Search for the cell housing the specified text and yield its [x, y] center coordinate. 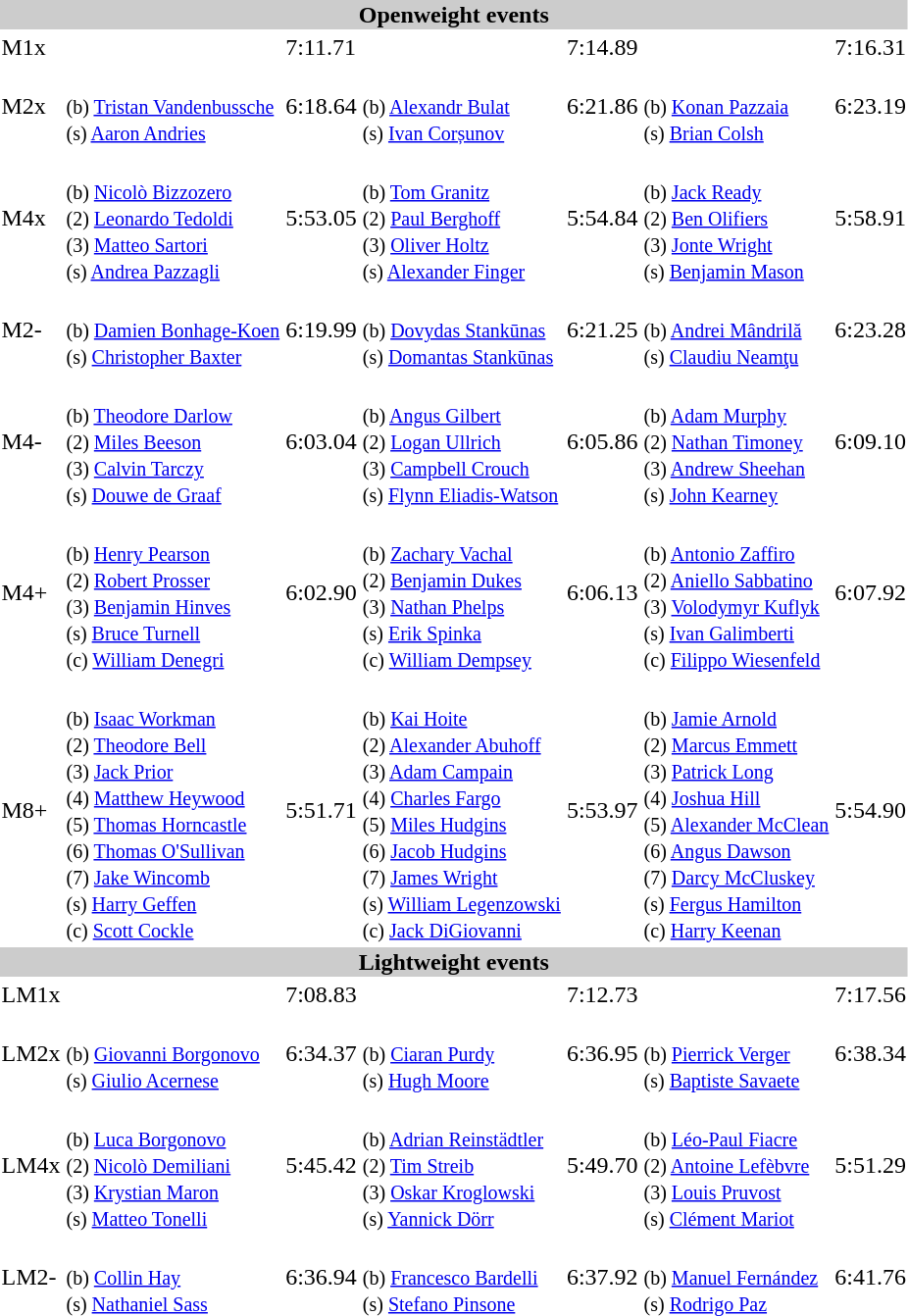
5:53.05 [322, 218]
7:14.89 [602, 47]
(b) Dovydas Stankūnas(s) Domantas Stankūnas [461, 329]
(b) Nicolò Bizzozero(2) Leonardo Tedoldi(3) Matteo Sartori(s) Andrea Pazzagli [173, 218]
(b) Giovanni Borgonovo(s) Giulio Acernese [173, 1053]
(b) Andrei Mândrilă(s) Claudiu Neamţu [736, 329]
Lightweight events [454, 962]
5:49.70 [602, 1165]
6:09.10 [871, 441]
5:45.42 [322, 1165]
6:21.25 [602, 329]
5:51.29 [871, 1165]
6:03.04 [322, 441]
7:16.31 [871, 47]
Openweight events [454, 15]
6:05.86 [602, 441]
M1x [31, 47]
(b) Tristan Vandenbussche(s) Aaron Andries [173, 106]
(b) Alexandr Bulat(s) Ivan Corșunov [461, 106]
(b) Damien Bonhage-Koen(s) Christopher Baxter [173, 329]
M4x [31, 218]
(b) Léo-Paul Fiacre(2) Antoine Lefèbvre(3) Louis Pruvost(s) Clément Mariot [736, 1165]
(b) Ciaran Purdy(s) Hugh Moore [461, 1053]
LM1x [31, 994]
M4- [31, 441]
5:53.97 [602, 810]
(b) Zachary Vachal(2) Benjamin Dukes(3) Nathan Phelps(s) Erik Spinka(c) William Dempsey [461, 592]
LM4x [31, 1165]
(b) Adrian Reinstädtler(2) Tim Streib(3) Oskar Kroglowski(s) Yannick Dörr [461, 1165]
6:38.34 [871, 1053]
6:36.95 [602, 1053]
7:17.56 [871, 994]
M2- [31, 329]
(b) Angus Gilbert(2) Logan Ullrich(3) Campbell Crouch(s) Flynn Eliadis-Watson [461, 441]
(b) Luca Borgonovo(2) Nicolò Demiliani(3) Krystian Maron(s) Matteo Tonelli [173, 1165]
6:34.37 [322, 1053]
5:54.90 [871, 810]
(b) Theodore Darlow(2) Miles Beeson(3) Calvin Tarczy(s) Douwe de Graaf [173, 441]
M4+ [31, 592]
7:08.83 [322, 994]
7:11.71 [322, 47]
LM2x [31, 1053]
(b) Adam Murphy(2) Nathan Timoney(3) Andrew Sheehan(s) John Kearney [736, 441]
6:23.28 [871, 329]
(b) Antonio Zaffiro(2) Aniello Sabbatino(3) Volodymyr Kuflyk(s) Ivan Galimberti(c) Filippo Wiesenfeld [736, 592]
6:02.90 [322, 592]
5:51.71 [322, 810]
5:58.91 [871, 218]
6:21.86 [602, 106]
(b) Konan Pazzaia(s) Brian Colsh [736, 106]
6:07.92 [871, 592]
6:06.13 [602, 592]
6:23.19 [871, 106]
M2x [31, 106]
(b) Pierrick Verger(s) Baptiste Savaete [736, 1053]
(b) Jack Ready(2) Ben Olifiers(3) Jonte Wright(s) Benjamin Mason [736, 218]
7:12.73 [602, 994]
(b) Henry Pearson(2) Robert Prosser(3) Benjamin Hinves(s) Bruce Turnell(c) William Denegri [173, 592]
5:54.84 [602, 218]
M8+ [31, 810]
6:18.64 [322, 106]
6:19.99 [322, 329]
(b) Tom Granitz(2) Paul Berghoff(3) Oliver Holtz(s) Alexander Finger [461, 218]
